For the text-containing cell, return its midpoint in (x, y) coordinate format. 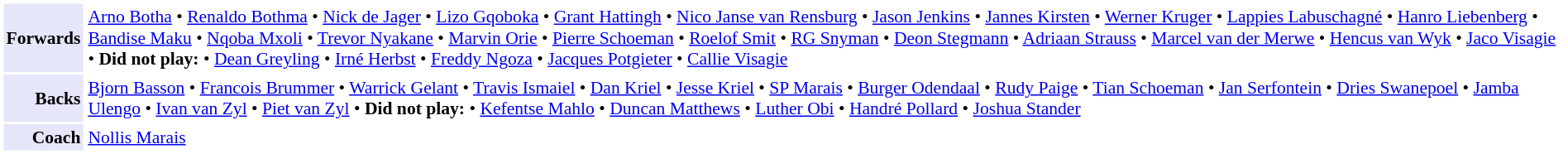
Nollis Marais (825, 137)
Backs (43, 98)
Forwards (43, 37)
Coach (43, 137)
